Pinpoint the cell where the given text exists, returning its (x, y) midpoint coordinate. 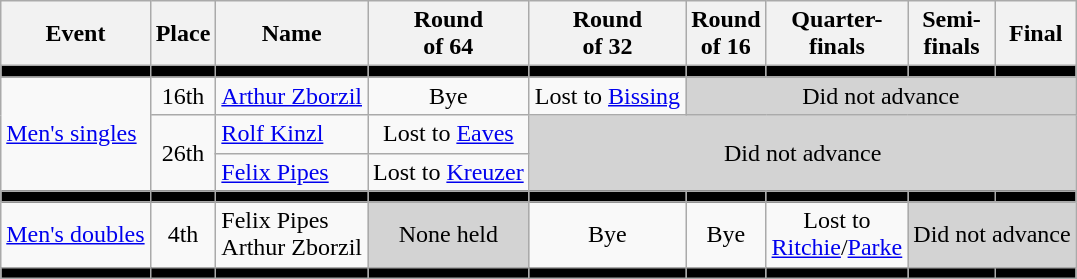
Semi-finals (952, 34)
Arthur Zborzil (292, 96)
Lost to Eaves (449, 134)
Quarter-finals (837, 34)
Felix Pipes (292, 172)
Round of 16 (726, 34)
Name (292, 34)
Round of 32 (607, 34)
4th (183, 234)
Event (76, 34)
Lost to Ritchie/Parke (837, 234)
Round of 64 (449, 34)
Place (183, 34)
Final (1036, 34)
Men's singles (76, 134)
Lost to Bissing (607, 96)
26th (183, 153)
None held (449, 234)
16th (183, 96)
Men's doubles (76, 234)
Felix Pipes Arthur Zborzil (292, 234)
Rolf Kinzl (292, 134)
Lost to Kreuzer (449, 172)
